Output the [x, y] coordinate of the center of the cell containing the given text.  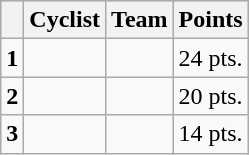
Points [210, 20]
3 [12, 134]
14 pts. [210, 134]
Cyclist [65, 20]
24 pts. [210, 58]
2 [12, 96]
Team [140, 20]
1 [12, 58]
20 pts. [210, 96]
